Provide the (x, y) coordinate of the cell's center where the given text is located.  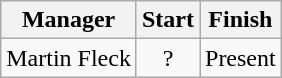
Manager (69, 20)
Start (168, 20)
Present (241, 58)
? (168, 58)
Finish (241, 20)
Martin Fleck (69, 58)
